For the text-containing cell, return its midpoint in (x, y) coordinate format. 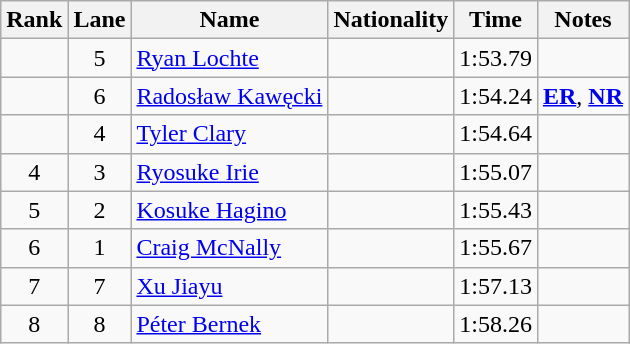
Nationality (391, 20)
1:55.43 (496, 210)
Péter Bernek (230, 324)
2 (100, 210)
1:55.67 (496, 248)
Kosuke Hagino (230, 210)
Tyler Clary (230, 134)
1:55.07 (496, 172)
Lane (100, 20)
3 (100, 172)
Xu Jiayu (230, 286)
Ryosuke Irie (230, 172)
Craig McNally (230, 248)
Rank (34, 20)
1:58.26 (496, 324)
ER, NR (582, 96)
1:54.64 (496, 134)
1:54.24 (496, 96)
Time (496, 20)
1:57.13 (496, 286)
Ryan Lochte (230, 58)
1 (100, 248)
Name (230, 20)
Radosław Kawęcki (230, 96)
Notes (582, 20)
1:53.79 (496, 58)
